Output the (X, Y) coordinate of the center of the cell containing the given text.  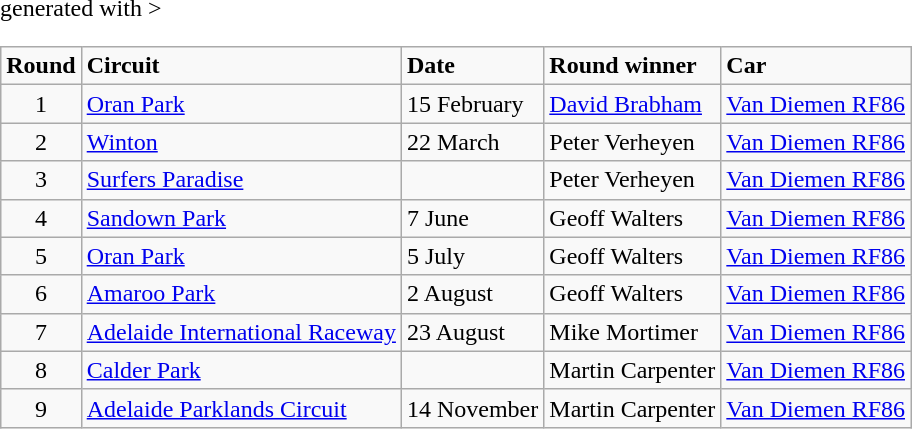
3 (41, 180)
Round winner (632, 66)
Sandown Park (241, 218)
2 (41, 142)
4 (41, 218)
1 (41, 104)
Date (472, 66)
6 (41, 294)
5 July (472, 256)
7 June (472, 218)
15 February (472, 104)
Mike Mortimer (632, 332)
9 (41, 408)
7 (41, 332)
Adelaide International Raceway (241, 332)
23 August (472, 332)
Round (41, 66)
Surfers Paradise (241, 180)
David Brabham (632, 104)
Winton (241, 142)
Car (816, 66)
14 November (472, 408)
22 March (472, 142)
5 (41, 256)
Circuit (241, 66)
Calder Park (241, 370)
Amaroo Park (241, 294)
Adelaide Parklands Circuit (241, 408)
2 August (472, 294)
8 (41, 370)
